Return the [x, y] coordinate for the center point of the cell that contains the specified text.  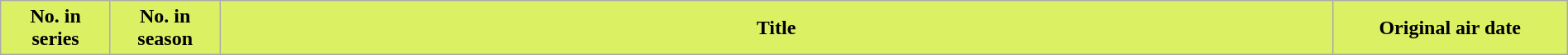
Original air date [1450, 28]
No. inseason [165, 28]
Title [776, 28]
No. inseries [56, 28]
